Extract the (x, y) coordinate from the center of the cell holding the provided text.  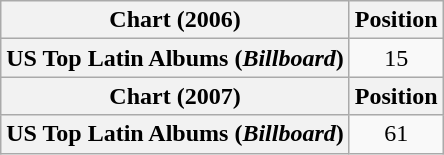
Chart (2006) (176, 20)
61 (396, 134)
15 (396, 58)
Chart (2007) (176, 96)
